Return (x, y) of the center of cell containing provided text 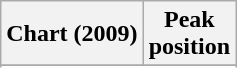
Peakposition (189, 34)
Chart (2009) (72, 34)
